Search for the cell housing the specified text and yield its (x, y) center coordinate. 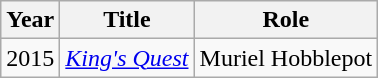
Role (286, 20)
2015 (30, 58)
Year (30, 20)
Muriel Hobblepot (286, 58)
Title (127, 20)
King's Quest (127, 58)
